Return [X, Y] of the center of cell containing provided text 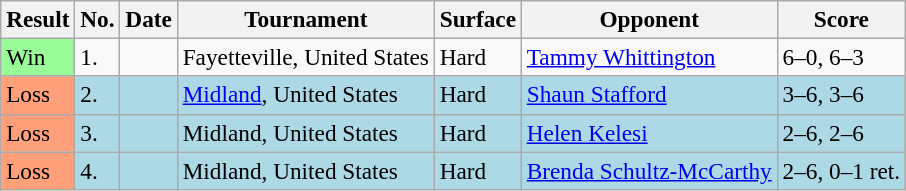
2–6, 0–1 ret. [841, 170]
Tammy Whittington [649, 57]
Shaun Stafford [649, 95]
Opponent [649, 19]
2. [98, 95]
Surface [478, 19]
3–6, 3–6 [841, 95]
Result [38, 19]
Score [841, 19]
Brenda Schultz-McCarthy [649, 170]
Helen Kelesi [649, 133]
No. [98, 19]
2–6, 2–6 [841, 133]
Fayetteville, United States [306, 57]
1. [98, 57]
Tournament [306, 19]
Win [38, 57]
4. [98, 170]
3. [98, 133]
6–0, 6–3 [841, 57]
Date [148, 19]
